Capture the cell that displays the provided text and extract its (X, Y) central coordinate. 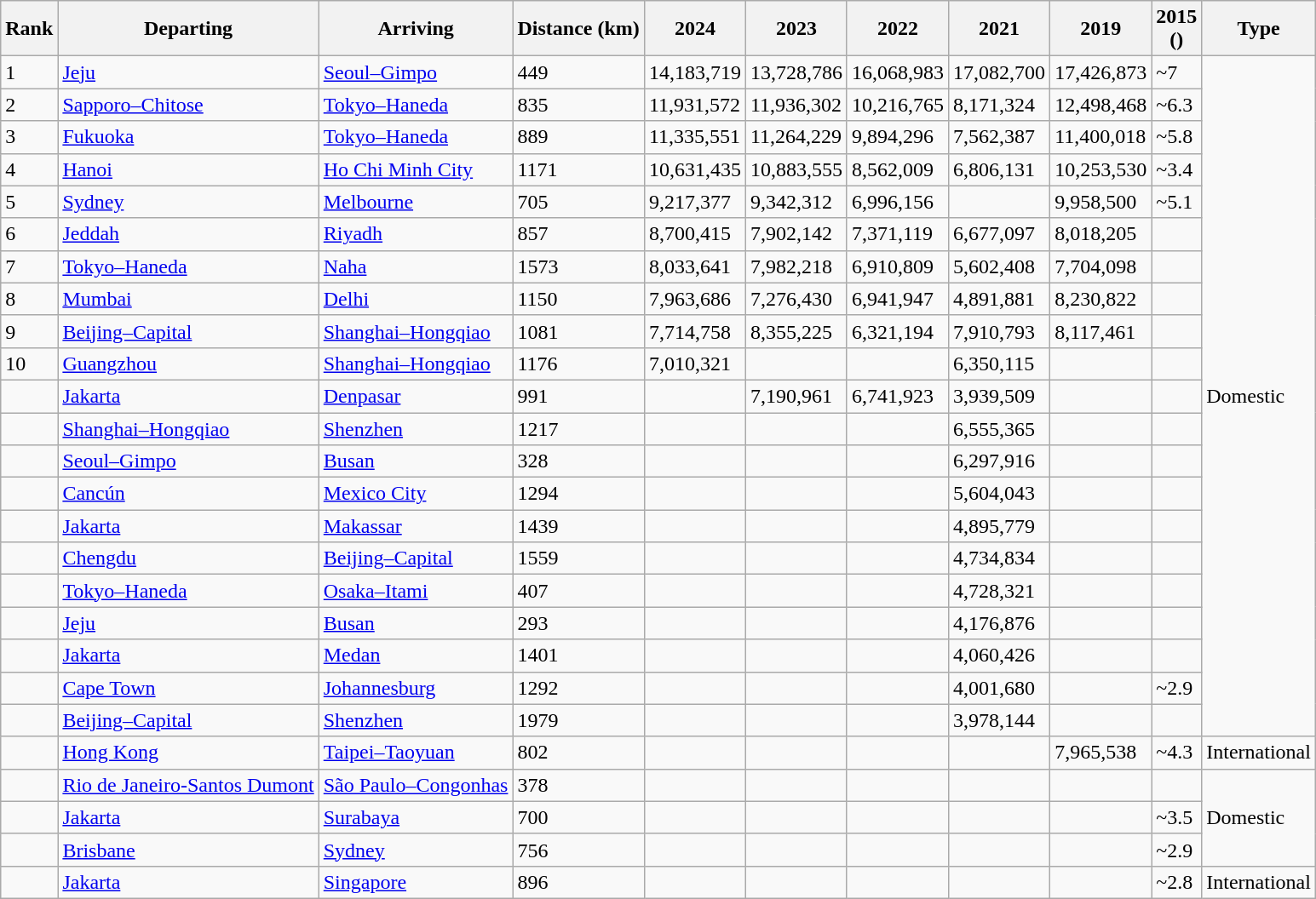
407 (578, 591)
Hong Kong (188, 753)
Type (1259, 29)
4 (29, 169)
Distance (km) (578, 29)
1176 (578, 364)
6,996,156 (898, 202)
835 (578, 105)
9,342,312 (796, 202)
1979 (578, 720)
5,602,408 (1000, 266)
2015() (1177, 29)
4,176,876 (1000, 623)
Singapore (416, 882)
Cancún (188, 494)
3,939,509 (1000, 396)
10,216,765 (898, 105)
Mumbai (188, 299)
8,700,415 (695, 234)
14,183,719 (695, 72)
Hanoi (188, 169)
7,276,430 (796, 299)
7,902,142 (796, 234)
6,677,097 (1000, 234)
~7 (1177, 72)
1292 (578, 688)
1559 (578, 558)
Cape Town (188, 688)
Naha (416, 266)
~5.1 (1177, 202)
~3.5 (1177, 817)
17,082,700 (1000, 72)
São Paulo–Congonhas (416, 785)
Riyadh (416, 234)
10,253,530 (1100, 169)
991 (578, 396)
7,371,119 (898, 234)
7,963,686 (695, 299)
3 (29, 137)
1 (29, 72)
1573 (578, 266)
9,217,377 (695, 202)
2022 (898, 29)
~2.8 (1177, 882)
1081 (578, 331)
1217 (578, 428)
4,728,321 (1000, 591)
Osaka–Itami (416, 591)
13,728,786 (796, 72)
Fukuoka (188, 137)
10 (29, 364)
2024 (695, 29)
7,704,098 (1100, 266)
7,562,387 (1000, 137)
8,355,225 (796, 331)
328 (578, 461)
11,335,551 (695, 137)
10,883,555 (796, 169)
~6.3 (1177, 105)
8,018,205 (1100, 234)
Medan (416, 656)
Chengdu (188, 558)
7 (29, 266)
17,426,873 (1100, 72)
9,958,500 (1100, 202)
7,190,961 (796, 396)
2023 (796, 29)
4,001,680 (1000, 688)
Delhi (416, 299)
889 (578, 137)
6,350,115 (1000, 364)
802 (578, 753)
Denpasar (416, 396)
1171 (578, 169)
2019 (1100, 29)
Jeddah (188, 234)
2021 (1000, 29)
11,400,018 (1100, 137)
Arriving (416, 29)
7,982,218 (796, 266)
5,604,043 (1000, 494)
~4.3 (1177, 753)
6,941,947 (898, 299)
6,741,923 (898, 396)
8,230,822 (1100, 299)
293 (578, 623)
8,033,641 (695, 266)
Johannesburg (416, 688)
1294 (578, 494)
4,060,426 (1000, 656)
705 (578, 202)
Rio de Janeiro-Santos Dumont (188, 785)
1439 (578, 526)
7,910,793 (1000, 331)
10,631,435 (695, 169)
4,734,834 (1000, 558)
378 (578, 785)
756 (578, 850)
Rank (29, 29)
11,936,302 (796, 105)
16,068,983 (898, 72)
8,171,324 (1000, 105)
11,931,572 (695, 105)
6,321,194 (898, 331)
6,910,809 (898, 266)
896 (578, 882)
9,894,296 (898, 137)
Sapporo–Chitose (188, 105)
9 (29, 331)
12,498,468 (1100, 105)
8,562,009 (898, 169)
Surabaya (416, 817)
7,965,538 (1100, 753)
1150 (578, 299)
Makassar (416, 526)
8,117,461 (1100, 331)
7,714,758 (695, 331)
6,806,131 (1000, 169)
6 (29, 234)
11,264,229 (796, 137)
Taipei–Taoyuan (416, 753)
857 (578, 234)
~3.4 (1177, 169)
Mexico City (416, 494)
Ho Chi Minh City (416, 169)
1401 (578, 656)
4,895,779 (1000, 526)
Brisbane (188, 850)
6,555,365 (1000, 428)
Melbourne (416, 202)
7,010,321 (695, 364)
700 (578, 817)
8 (29, 299)
~5.8 (1177, 137)
6,297,916 (1000, 461)
Departing (188, 29)
449 (578, 72)
3,978,144 (1000, 720)
Guangzhou (188, 364)
4,891,881 (1000, 299)
2 (29, 105)
5 (29, 202)
